Output the (X, Y) coordinate of the center of the cell containing the given text.  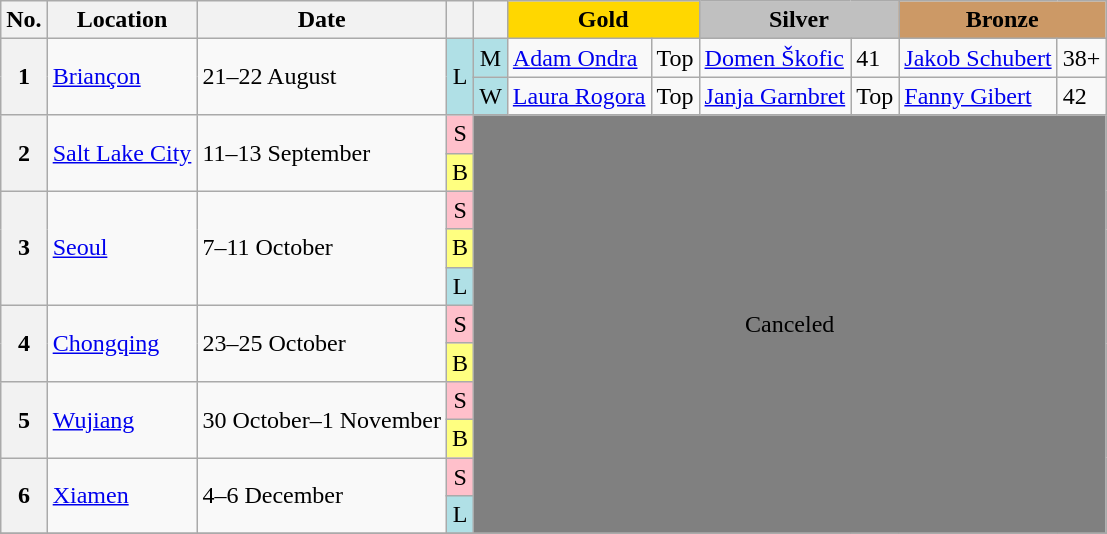
Domen Škofic (775, 58)
4 (24, 343)
Location (122, 20)
Gold (603, 20)
No. (24, 20)
Laura Rogora (579, 96)
Jakob Schubert (978, 58)
38+ (1082, 58)
Adam Ondra (579, 58)
M (491, 58)
Briançon (122, 77)
11–13 September (322, 153)
4–6 December (322, 496)
23–25 October (322, 343)
Date (322, 20)
6 (24, 496)
Canceled (790, 324)
5 (24, 419)
Xiamen (122, 496)
Wujiang (122, 419)
Seoul (122, 248)
2 (24, 153)
Salt Lake City (122, 153)
Bronze (1002, 20)
1 (24, 77)
21–22 August (322, 77)
Fanny Gibert (978, 96)
Chongqing (122, 343)
W (491, 96)
42 (1082, 96)
3 (24, 248)
30 October–1 November (322, 419)
7–11 October (322, 248)
Janja Garnbret (775, 96)
Silver (799, 20)
41 (875, 58)
